Return [X, Y] of the center of cell containing provided text 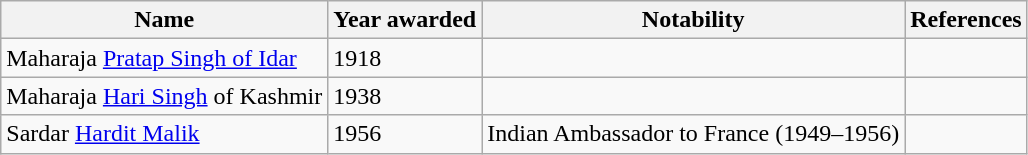
References [966, 20]
Indian Ambassador to France (1949–1956) [694, 134]
Name [164, 20]
1918 [405, 58]
1956 [405, 134]
1938 [405, 96]
Maharaja Hari Singh of Kashmir [164, 96]
Year awarded [405, 20]
Notability [694, 20]
Maharaja Pratap Singh of Idar [164, 58]
Sardar Hardit Malik [164, 134]
